Detect which cell encompasses the target text, then output its [X, Y] center coordinate. 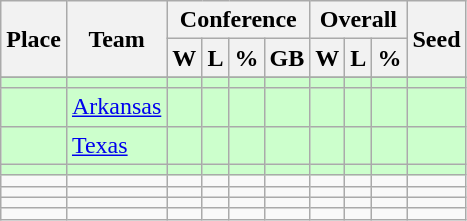
GB [287, 58]
Seed [436, 39]
Place [34, 39]
Arkansas [116, 107]
Texas [116, 145]
Team [116, 39]
Conference [238, 20]
Overall [358, 20]
